Extract the (x, y) coordinate from the center of the cell holding the provided text.  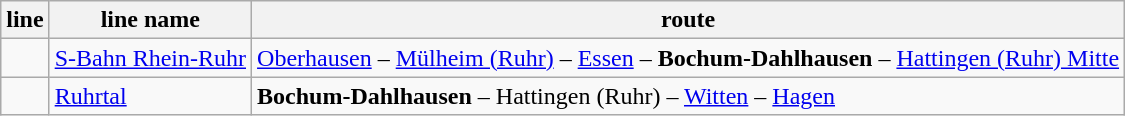
Oberhausen – Mülheim (Ruhr) – Essen – Bochum-Dahlhausen – Hattingen (Ruhr) Mitte (688, 58)
S-Bahn Rhein-Ruhr (150, 58)
route (688, 20)
Ruhrtal (150, 96)
line (25, 20)
Bochum-Dahlhausen – Hattingen (Ruhr) – Witten – Hagen (688, 96)
line name (150, 20)
